Provide the (X, Y) coordinate of the cell's center where the given text is located.  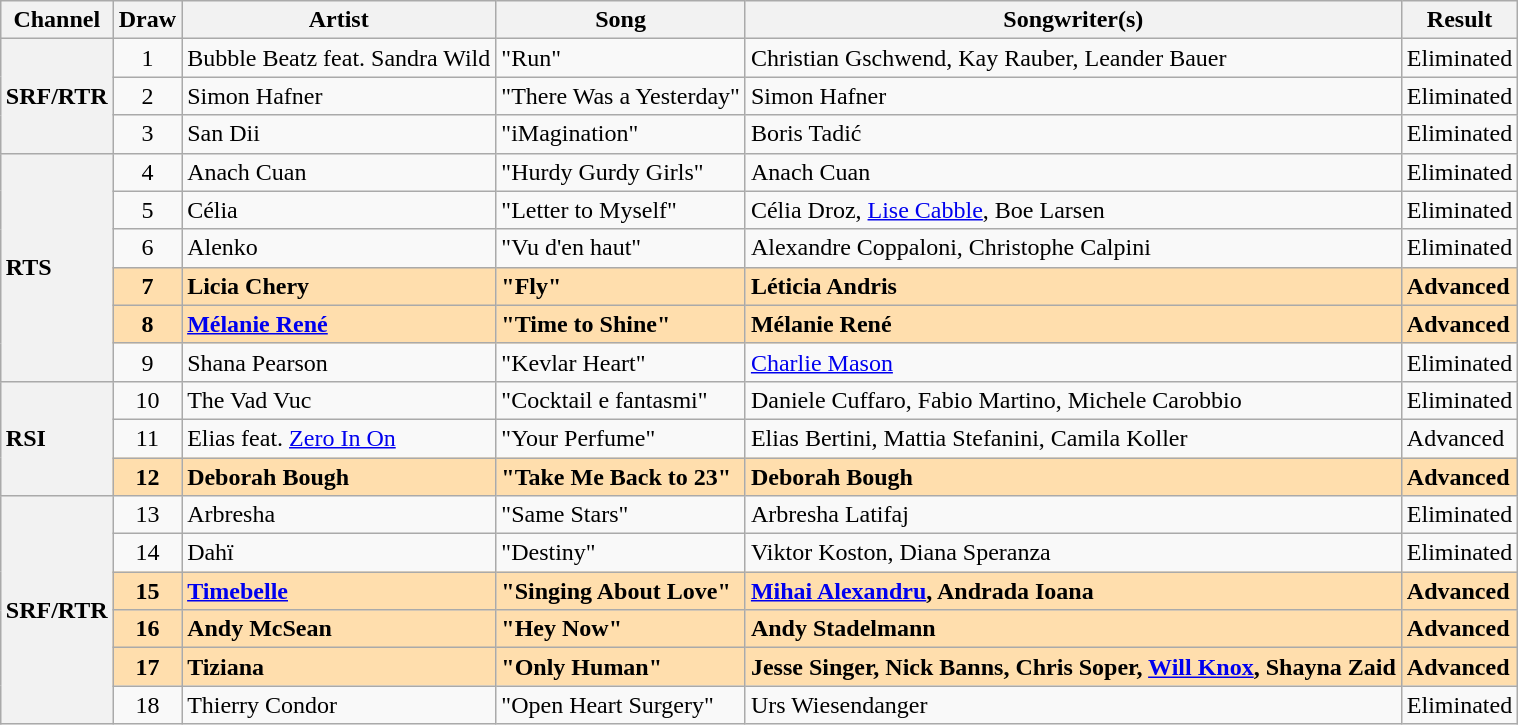
11 (147, 438)
"Open Heart Surgery" (621, 705)
13 (147, 515)
"There Was a Yesterday" (621, 96)
"iMagination" (621, 134)
"Take Me Back to 23" (621, 477)
Célia Droz, Lise Cabble, Boe Larsen (1073, 210)
Daniele Cuffaro, Fabio Martino, Michele Carobbio (1073, 400)
Channel (56, 20)
9 (147, 362)
10 (147, 400)
16 (147, 629)
8 (147, 324)
"Only Human" (621, 667)
"Run" (621, 58)
Song (621, 20)
Arbresha Latifaj (1073, 515)
"Hurdy Gurdy Girls" (621, 172)
Licia Chery (339, 286)
Andy Stadelmann (1073, 629)
Arbresha (339, 515)
Bubble Beatz feat. Sandra Wild (339, 58)
Songwriter(s) (1073, 20)
"Fly" (621, 286)
Elias Bertini, Mattia Stefanini, Camila Koller (1073, 438)
Jesse Singer, Nick Banns, Chris Soper, Will Knox, Shayna Zaid (1073, 667)
RTS (56, 267)
7 (147, 286)
"Letter to Myself" (621, 210)
Alenko (339, 248)
18 (147, 705)
"Same Stars" (621, 515)
12 (147, 477)
Alexandre Coppaloni, Christophe Calpini (1073, 248)
Urs Wiesendanger (1073, 705)
Shana Pearson (339, 362)
Thierry Condor (339, 705)
14 (147, 553)
Mihai Alexandru, Andrada Ioana (1073, 591)
2 (147, 96)
Timebelle (339, 591)
5 (147, 210)
Léticia Andris (1073, 286)
Tiziana (339, 667)
Célia (339, 210)
3 (147, 134)
"Vu d'en haut" (621, 248)
"Cocktail e fantasmi" (621, 400)
San Dii (339, 134)
"Destiny" (621, 553)
17 (147, 667)
"Kevlar Heart" (621, 362)
"Your Perfume" (621, 438)
Andy McSean (339, 629)
Boris Tadić (1073, 134)
Viktor Koston, Diana Speranza (1073, 553)
Christian Gschwend, Kay Rauber, Leander Bauer (1073, 58)
Artist (339, 20)
Charlie Mason (1073, 362)
Elias feat. Zero In On (339, 438)
The Vad Vuc (339, 400)
15 (147, 591)
"Singing About Love" (621, 591)
RSI (56, 438)
1 (147, 58)
6 (147, 248)
4 (147, 172)
Result (1459, 20)
"Time to Shine" (621, 324)
Draw (147, 20)
Dahï (339, 553)
"Hey Now" (621, 629)
